For the text-containing cell, return its midpoint in (x, y) coordinate format. 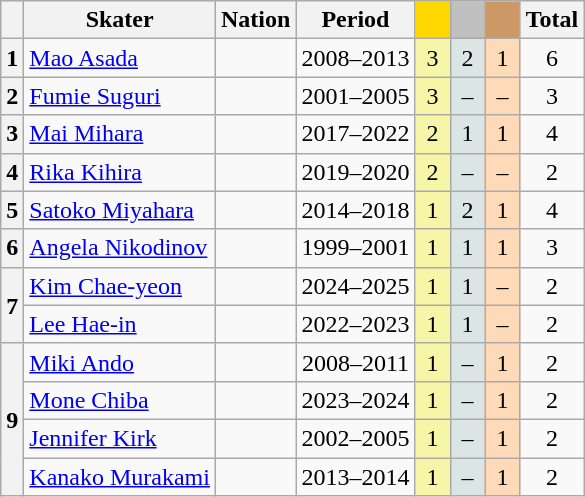
Angela Nikodinov (120, 248)
2001–2005 (356, 96)
1999–2001 (356, 248)
Rika Kihira (120, 172)
Total (552, 20)
2008–2013 (356, 58)
Lee Hae-in (120, 324)
7 (12, 305)
2008–2011 (356, 362)
2022–2023 (356, 324)
Fumie Suguri (120, 96)
Mone Chiba (120, 400)
Period (356, 20)
Mao Asada (120, 58)
Mai Mihara (120, 134)
2002–2005 (356, 438)
Kanako Murakami (120, 477)
5 (12, 210)
2023–2024 (356, 400)
9 (12, 419)
Kim Chae-yeon (120, 286)
Jennifer Kirk (120, 438)
2024–2025 (356, 286)
2017–2022 (356, 134)
2019–2020 (356, 172)
Nation (255, 20)
Satoko Miyahara (120, 210)
2013–2014 (356, 477)
2014–2018 (356, 210)
Miki Ando (120, 362)
Skater (120, 20)
